Capture the cell that displays the provided text and extract its (X, Y) central coordinate. 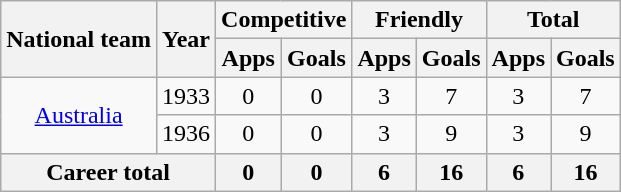
Friendly (419, 20)
1936 (186, 134)
Australia (79, 115)
Competitive (284, 20)
Career total (108, 172)
1933 (186, 96)
Year (186, 39)
Total (553, 20)
National team (79, 39)
